For the text-containing cell, return its midpoint in [X, Y] coordinate format. 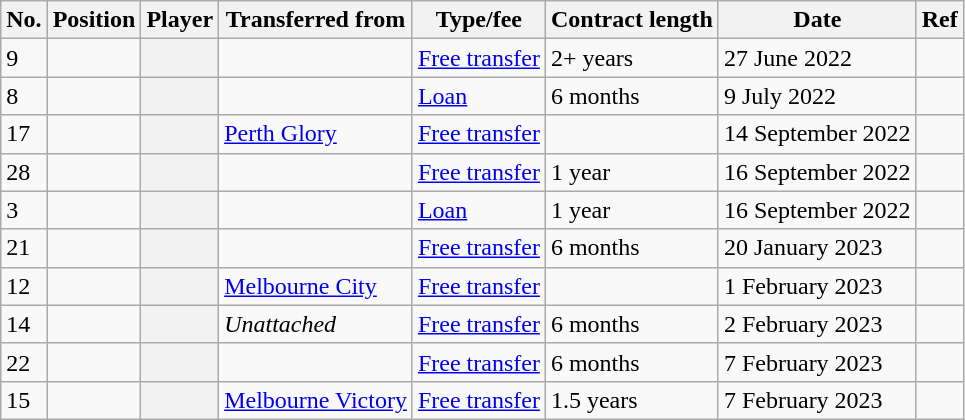
Melbourne City [316, 286]
8 [24, 96]
17 [24, 134]
28 [24, 172]
No. [24, 20]
9 [24, 58]
15 [24, 400]
Perth Glory [316, 134]
14 [24, 324]
9 July 2022 [817, 96]
3 [24, 210]
1.5 years [632, 400]
Date [817, 20]
22 [24, 362]
12 [24, 286]
Transferred from [316, 20]
14 September 2022 [817, 134]
21 [24, 248]
27 June 2022 [817, 58]
Position [94, 20]
Unattached [316, 324]
1 February 2023 [817, 286]
Melbourne Victory [316, 400]
Player [180, 20]
2+ years [632, 58]
Ref [940, 20]
2 February 2023 [817, 324]
Type/fee [478, 20]
Contract length [632, 20]
20 January 2023 [817, 248]
